Return [X, Y] of the center of cell containing provided text 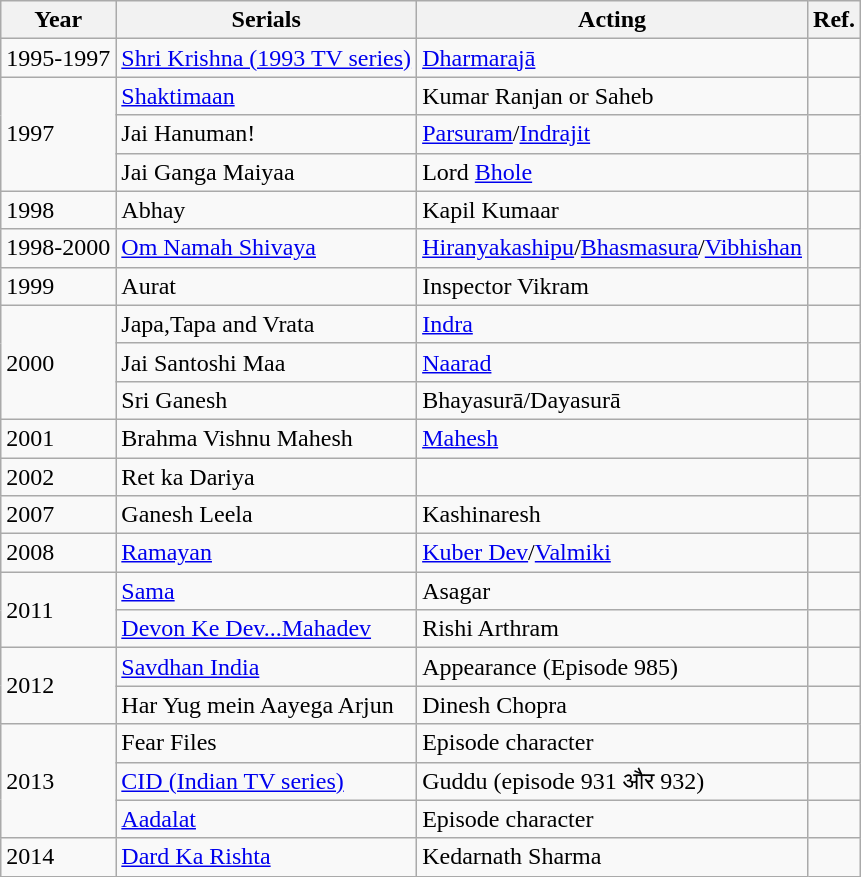
Har Yug mein Aayega Arjun [266, 705]
Om Namah Shivaya [266, 248]
Jai Hanuman! [266, 134]
1997 [58, 134]
Ganesh Leela [266, 515]
Year [58, 20]
CID (Indian TV series) [266, 781]
Aadalat [266, 819]
Savdhan India [266, 667]
Devon Ke Dev...Mahadev [266, 629]
Sri Ganesh [266, 400]
2012 [58, 686]
2002 [58, 477]
Ret ka Dariya [266, 477]
Abhay [266, 210]
Asagar [612, 591]
2014 [58, 857]
Inspector Vikram [612, 286]
Fear Files [266, 743]
Dard Ka Rishta [266, 857]
Kedarnath Sharma [612, 857]
Serials [266, 20]
Sama [266, 591]
Dharmarajā [612, 58]
1999 [58, 286]
2013 [58, 781]
Acting [612, 20]
Lord Bhole [612, 172]
2011 [58, 610]
2000 [58, 362]
Rishi Arthram [612, 629]
Kapil Kumaar [612, 210]
Shaktimaan [266, 96]
2007 [58, 515]
Parsuram/Indrajit [612, 134]
2008 [58, 553]
Indra [612, 324]
Jai Santoshi Maa [266, 362]
Appearance (Episode 985) [612, 667]
1998-2000 [58, 248]
Jai Ganga Maiyaa [266, 172]
2001 [58, 438]
Hiranyakashipu/Bhasmasura/Vibhishan [612, 248]
Kumar Ranjan or Saheb [612, 96]
Aurat [266, 286]
Shri Krishna (1993 TV series) [266, 58]
Naarad [612, 362]
Brahma Vishnu Mahesh [266, 438]
1998 [58, 210]
Kashinaresh [612, 515]
Mahesh [612, 438]
Ref. [834, 20]
Kuber Dev/Valmiki [612, 553]
Bhayasurā/Dayasurā [612, 400]
Japa,Tapa and Vrata [266, 324]
Dinesh Chopra [612, 705]
Guddu (episode 931 और 932) [612, 781]
Ramayan [266, 553]
1995-1997 [58, 58]
